Provide the [x, y] coordinate of the cell's center where the given text is located.  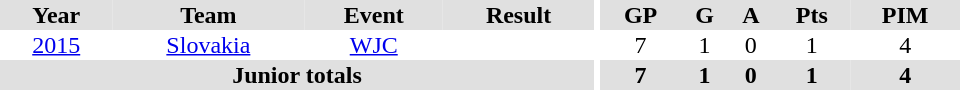
G [705, 15]
WJC [374, 45]
PIM [905, 15]
Slovakia [208, 45]
Pts [812, 15]
Year [56, 15]
GP [641, 15]
Team [208, 15]
2015 [56, 45]
Result [518, 15]
Junior totals [297, 75]
A [750, 15]
Event [374, 15]
